Extract the [x, y] coordinate from the center of the cell holding the provided text.  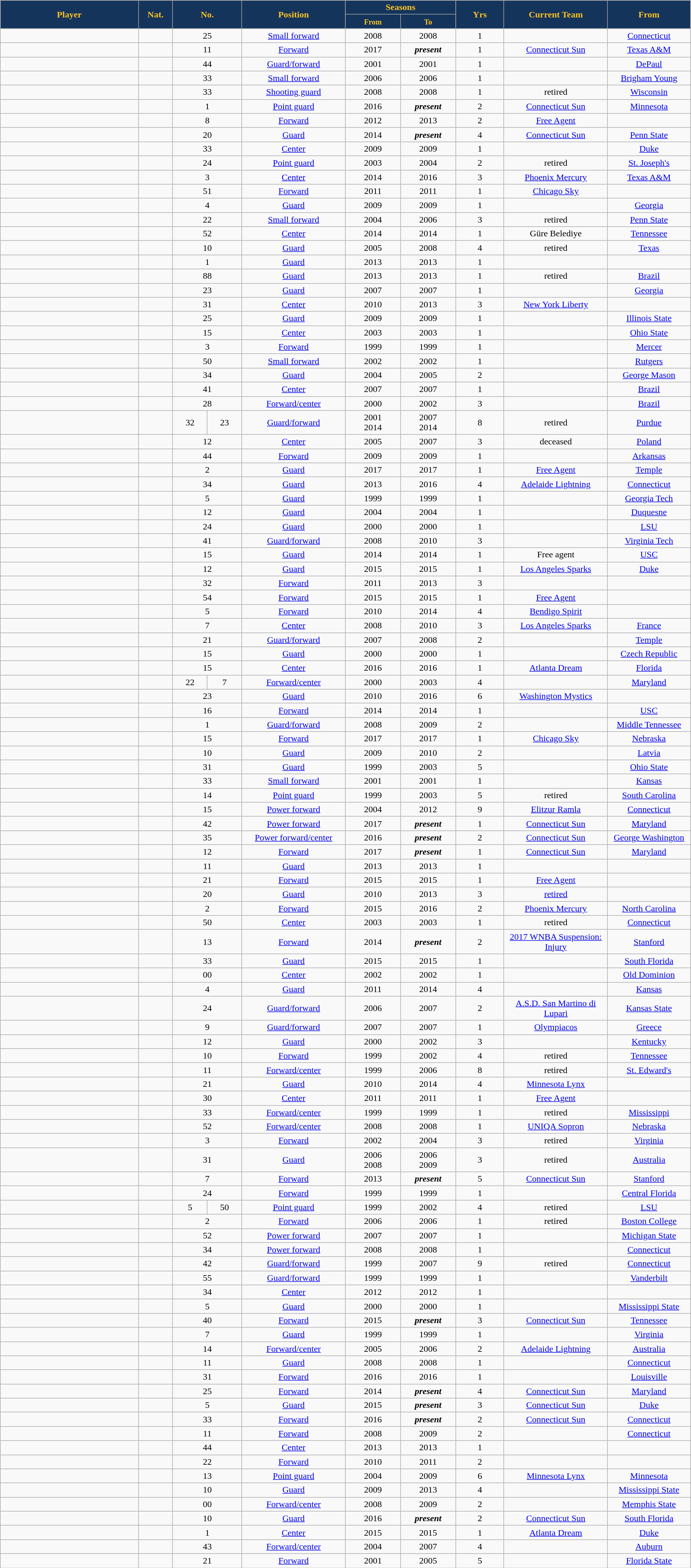
Rutgers [649, 361]
Player [69, 14]
Current Team [556, 14]
55 [207, 1278]
2017 WNBA Suspension: Injury [556, 942]
Güre Belediye [556, 234]
Nat. [155, 14]
20062009 [428, 1160]
51 [207, 191]
20072014 [428, 423]
To [428, 22]
Kentucky [649, 1041]
DePaul [649, 64]
deceased [556, 442]
Elitzur Ramla [556, 809]
Mercer [649, 347]
Brigham Young [649, 78]
40 [207, 1320]
UNIQA Sopron [556, 1127]
Georgia Tech [649, 498]
28 [207, 403]
Boston College [649, 1221]
Greece [649, 1027]
St. Joseph's [649, 163]
Arkansas [649, 456]
Auburn [649, 1546]
Purdue [649, 423]
Bendigo Spirit [556, 611]
Texas [649, 248]
30 [207, 1098]
Olympiacos [556, 1027]
George Washington [649, 838]
No. [207, 14]
Latvia [649, 753]
New York Liberty [556, 304]
43 [207, 1546]
Michigan State [649, 1235]
88 [207, 276]
Wisconsin [649, 92]
54 [207, 597]
Position [294, 14]
Yrs [480, 14]
Power forward/center [294, 838]
35 [207, 838]
20012014 [373, 423]
Memphis State [649, 1504]
Washington Mystics [556, 696]
North Carolina [649, 908]
Vanderbilt [649, 1278]
Duquesne [649, 512]
Illinois State [649, 318]
Seasons [401, 7]
Poland [649, 442]
20062008 [373, 1160]
Florida [649, 668]
George Mason [649, 375]
Kansas State [649, 1008]
A.S.D. San Martino di Lupari [556, 1008]
Virginia Tech [649, 541]
Free agent [556, 555]
France [649, 625]
South Carolina [649, 795]
Old Dominion [649, 975]
16 [207, 710]
Louisville [649, 1377]
Shooting guard [294, 92]
Mississippi [649, 1112]
Czech Republic [649, 654]
Florida State [649, 1561]
Middle Tennessee [649, 725]
St. Edward's [649, 1070]
Central Florida [649, 1193]
